Find where the given text appears and provide that cell's center as (x, y) coordinate. 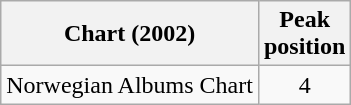
4 (304, 85)
Norwegian Albums Chart (130, 85)
Peakposition (304, 34)
Chart (2002) (130, 34)
